Extract the [X, Y] coordinate from the center of the cell holding the provided text.  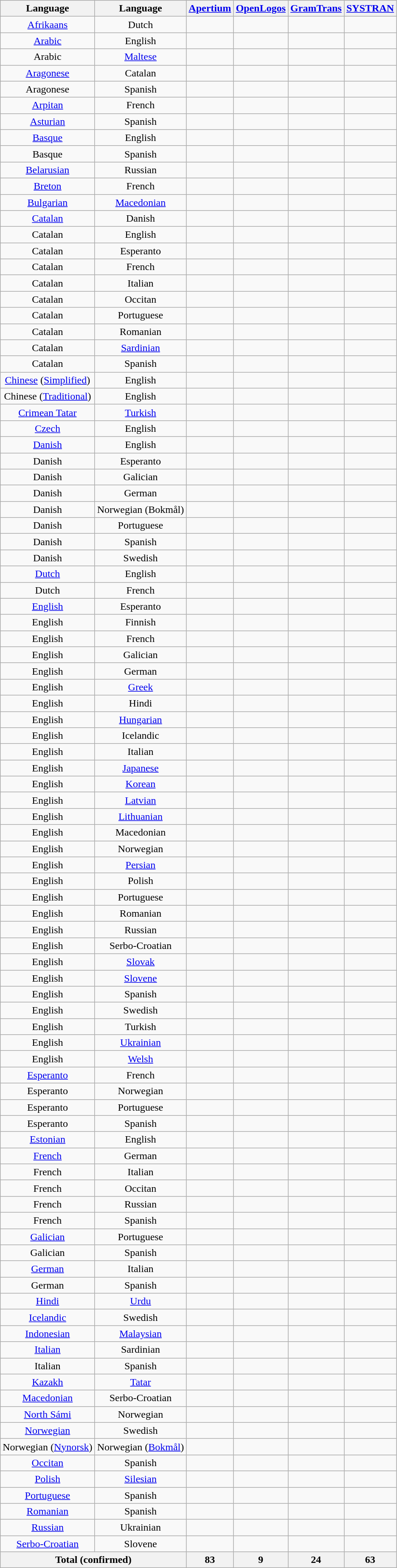
63 [370, 1560]
Belarusian [48, 170]
Korean [141, 784]
Total (confirmed) [93, 1560]
Malaysian [141, 1334]
Latvian [141, 800]
Afrikaans [48, 25]
Lithuanian [141, 816]
Silesian [141, 1479]
Estonian [48, 1140]
Kazakh [48, 1382]
Bulgarian [48, 203]
Chinese (Simplified) [48, 380]
Norwegian (Nynorsk) [48, 1447]
Greek [141, 687]
Finnish [141, 622]
North Sámi [48, 1414]
Japanese [141, 768]
83 [210, 1560]
Maltese [141, 57]
Asturian [48, 121]
9 [261, 1560]
Persian [141, 865]
Crimean Tatar [48, 412]
GramTrans [316, 8]
Czech [48, 428]
Tatar [141, 1382]
Arpitan [48, 105]
Urdu [141, 1301]
Hungarian [141, 720]
Welsh [141, 1059]
Breton [48, 186]
Indonesian [48, 1334]
Apertium [210, 8]
OpenLogos [261, 8]
24 [316, 1560]
Chinese (Traditional) [48, 396]
Slovak [141, 962]
SYSTRAN [370, 8]
